Identify which cell holds the provided text, then report its [X, Y] central coordinate. 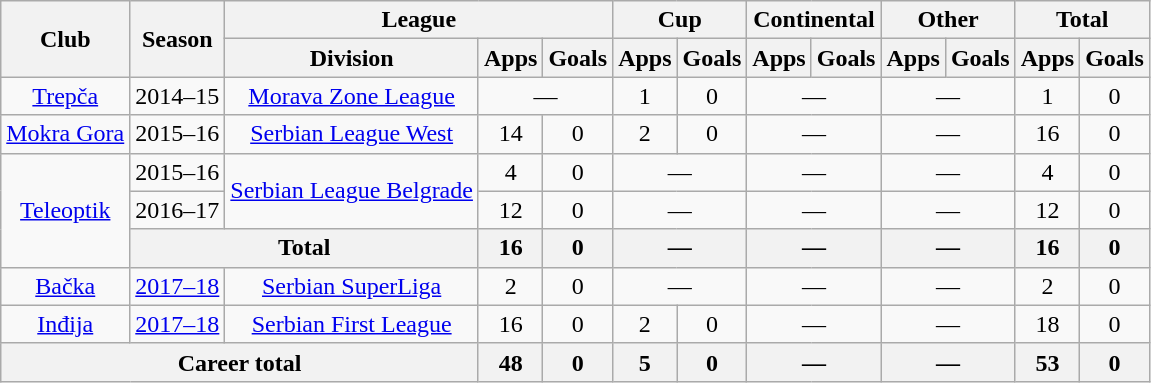
Inđija [66, 324]
2014–15 [178, 96]
18 [1047, 324]
53 [1047, 362]
Cup [680, 20]
Morava Zone League [352, 96]
Serbian SuperLiga [352, 286]
Career total [240, 362]
Division [352, 58]
Serbian League Belgrade [352, 191]
League [419, 20]
5 [645, 362]
Continental [814, 20]
14 [510, 134]
Club [66, 39]
Teleoptik [66, 210]
Other [948, 20]
48 [510, 362]
Serbian First League [352, 324]
Bačka [66, 286]
Season [178, 39]
2016–17 [178, 210]
Serbian League West [352, 134]
Mokra Gora [66, 134]
Trepča [66, 96]
